Capture the cell that displays the provided text and extract its [x, y] central coordinate. 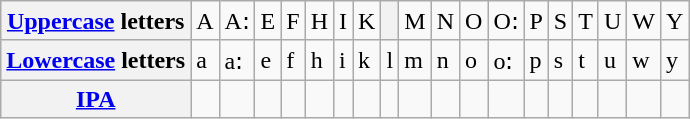
p [536, 60]
e [268, 60]
i [344, 60]
IPA [96, 99]
U [612, 21]
u [612, 60]
m [415, 60]
y [675, 60]
P [536, 21]
H [319, 21]
a [205, 60]
w [644, 60]
h [319, 60]
t [586, 60]
T [586, 21]
k [367, 60]
s [560, 60]
W [644, 21]
F [293, 21]
A꞉ [237, 21]
o [474, 60]
A [205, 21]
M [415, 21]
O꞉ [506, 21]
l [390, 60]
n [445, 60]
Y [675, 21]
O [474, 21]
S [560, 21]
E [268, 21]
I [344, 21]
a꞉ [237, 60]
K [367, 21]
f [293, 60]
o꞉ [506, 60]
Uppercase letters [96, 21]
Lowercase letters [96, 60]
N [445, 21]
